Return the (X, Y) coordinate for the center point of the cell that contains the specified text.  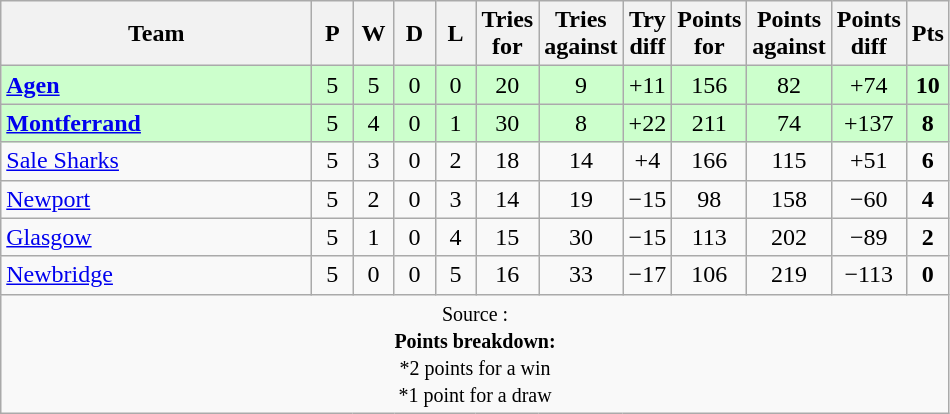
Newbridge (156, 275)
82 (789, 85)
−113 (868, 275)
Pts (928, 34)
20 (508, 85)
P (332, 34)
Agen (156, 85)
18 (508, 161)
156 (710, 85)
−89 (868, 237)
−60 (868, 199)
15 (508, 237)
113 (710, 237)
+51 (868, 161)
158 (789, 199)
Points for (710, 34)
+74 (868, 85)
L (456, 34)
219 (789, 275)
211 (710, 123)
16 (508, 275)
+137 (868, 123)
Newport (156, 199)
Source : Points breakdown:*2 points for a win*1 point for a draw (476, 354)
+22 (648, 123)
202 (789, 237)
74 (789, 123)
10 (928, 85)
19 (581, 199)
Montferrand (156, 123)
98 (710, 199)
106 (710, 275)
W (374, 34)
9 (581, 85)
Tries against (581, 34)
+4 (648, 161)
166 (710, 161)
Points diff (868, 34)
115 (789, 161)
Sale Sharks (156, 161)
+11 (648, 85)
33 (581, 275)
−17 (648, 275)
D (414, 34)
Team (156, 34)
6 (928, 161)
Glasgow (156, 237)
Points against (789, 34)
Try diff (648, 34)
Tries for (508, 34)
